Output the (X, Y) coordinate of the center of the cell containing the given text.  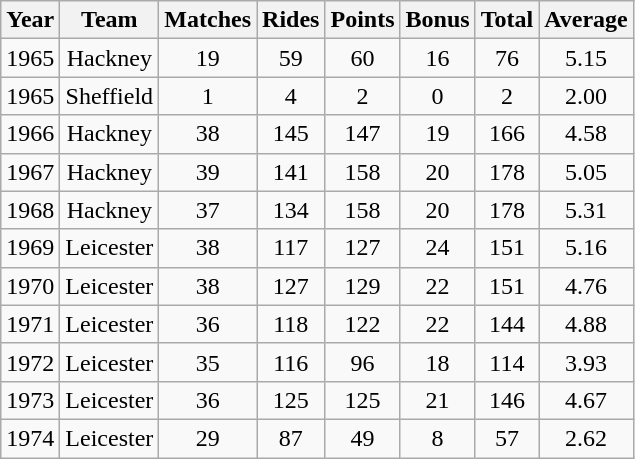
1967 (30, 172)
114 (507, 362)
Team (110, 20)
39 (208, 172)
Sheffield (110, 96)
5.31 (586, 210)
29 (208, 438)
1974 (30, 438)
1968 (30, 210)
0 (438, 96)
141 (291, 172)
21 (438, 400)
Bonus (438, 20)
Average (586, 20)
96 (362, 362)
4 (291, 96)
35 (208, 362)
18 (438, 362)
Matches (208, 20)
1966 (30, 134)
1972 (30, 362)
8 (438, 438)
49 (362, 438)
1971 (30, 324)
118 (291, 324)
117 (291, 248)
4.67 (586, 400)
4.76 (586, 286)
116 (291, 362)
Total (507, 20)
16 (438, 58)
37 (208, 210)
Points (362, 20)
145 (291, 134)
134 (291, 210)
4.58 (586, 134)
24 (438, 248)
Rides (291, 20)
1970 (30, 286)
57 (507, 438)
122 (362, 324)
60 (362, 58)
5.15 (586, 58)
4.88 (586, 324)
1 (208, 96)
2.00 (586, 96)
3.93 (586, 362)
129 (362, 286)
5.16 (586, 248)
147 (362, 134)
166 (507, 134)
146 (507, 400)
76 (507, 58)
59 (291, 58)
87 (291, 438)
Year (30, 20)
1969 (30, 248)
5.05 (586, 172)
144 (507, 324)
1973 (30, 400)
2.62 (586, 438)
